Output the [x, y] coordinate of the center of the cell containing the given text.  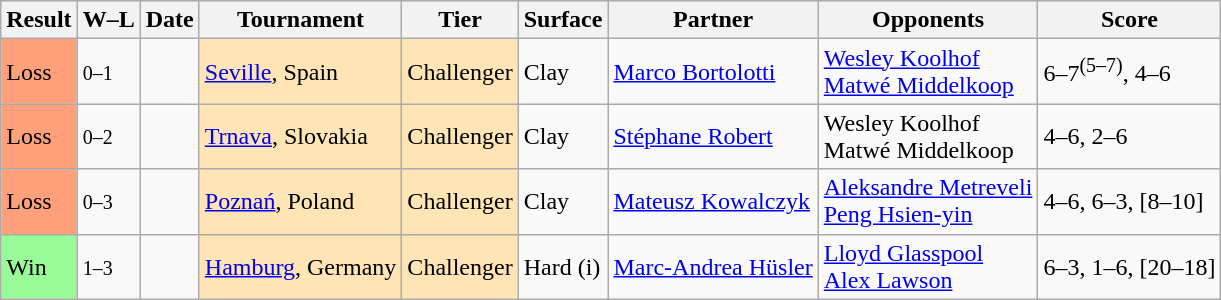
Marco Bortolotti [713, 72]
Seville, Spain [300, 72]
Score [1130, 20]
Stéphane Robert [713, 136]
Lloyd Glasspool Alex Lawson [928, 266]
4–6, 6–3, [8–10] [1130, 202]
Mateusz Kowalczyk [713, 202]
Tier [460, 20]
Surface [563, 20]
Hamburg, Germany [300, 266]
Partner [713, 20]
Opponents [928, 20]
Hard (i) [563, 266]
0–1 [108, 72]
Marc-Andrea Hüsler [713, 266]
Tournament [300, 20]
Result [39, 20]
Win [39, 266]
W–L [108, 20]
6–3, 1–6, [20–18] [1130, 266]
6–7(5–7), 4–6 [1130, 72]
Poznań, Poland [300, 202]
0–2 [108, 136]
1–3 [108, 266]
Aleksandre Metreveli Peng Hsien-yin [928, 202]
4–6, 2–6 [1130, 136]
Trnava, Slovakia [300, 136]
Date [170, 20]
0–3 [108, 202]
